Return the (X, Y) coordinate for the center point of the cell that contains the specified text.  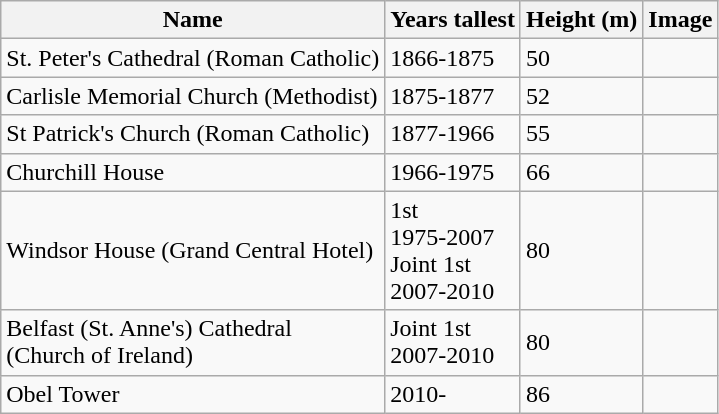
2010- (453, 394)
Belfast (St. Anne's) Cathedral(Church of Ireland) (193, 342)
Windsor House (Grand Central Hotel) (193, 250)
1875-1877 (453, 96)
Churchill House (193, 172)
66 (581, 172)
Joint 1st2007-2010 (453, 342)
St. Peter's Cathedral (Roman Catholic) (193, 58)
1966-1975 (453, 172)
52 (581, 96)
Image (680, 20)
86 (581, 394)
50 (581, 58)
55 (581, 134)
Years tallest (453, 20)
St Patrick's Church (Roman Catholic) (193, 134)
Height (m) (581, 20)
1877-1966 (453, 134)
Obel Tower (193, 394)
Carlisle Memorial Church (Methodist) (193, 96)
Name (193, 20)
1st1975-2007Joint 1st2007-2010 (453, 250)
1866-1875 (453, 58)
